Scan for the cell matching the given text and deliver its (x, y) coordinate at center. 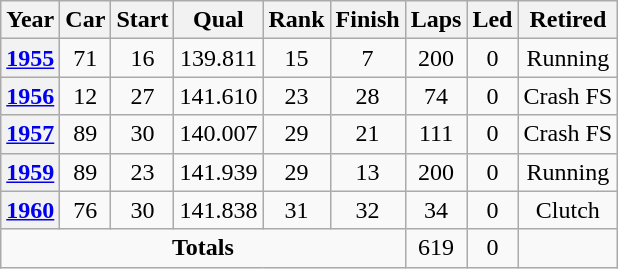
16 (142, 58)
Qual (218, 20)
141.838 (218, 210)
Year (30, 20)
15 (296, 58)
139.811 (218, 58)
1959 (30, 172)
12 (86, 96)
140.007 (218, 134)
13 (368, 172)
141.939 (218, 172)
21 (368, 134)
Led (492, 20)
1960 (30, 210)
28 (368, 96)
619 (436, 248)
111 (436, 134)
1955 (30, 58)
7 (368, 58)
27 (142, 96)
141.610 (218, 96)
Clutch (568, 210)
34 (436, 210)
Totals (203, 248)
Finish (368, 20)
Laps (436, 20)
74 (436, 96)
1957 (30, 134)
Retired (568, 20)
Rank (296, 20)
71 (86, 58)
Car (86, 20)
32 (368, 210)
1956 (30, 96)
76 (86, 210)
Start (142, 20)
31 (296, 210)
